Return the (x, y) coordinate for the center point of the cell that contains the specified text.  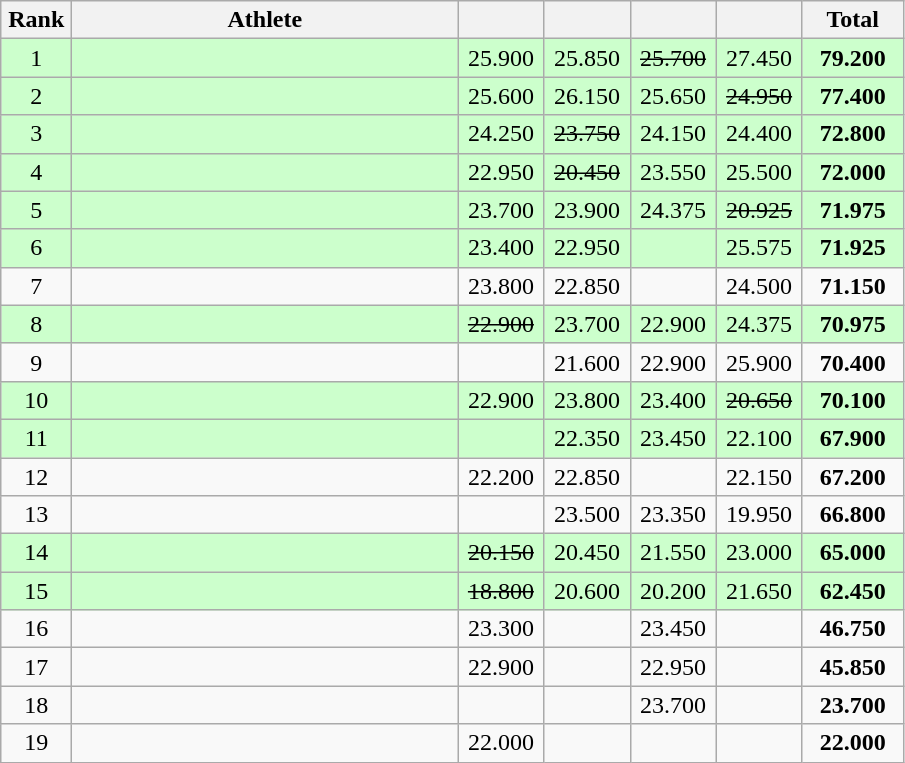
22.100 (759, 438)
23.500 (587, 515)
18 (36, 705)
66.800 (852, 515)
25.600 (501, 96)
19 (36, 743)
72.000 (852, 172)
24.400 (759, 134)
25.650 (673, 96)
Rank (36, 20)
22.350 (587, 438)
45.850 (852, 667)
70.400 (852, 362)
18.800 (501, 591)
72.800 (852, 134)
21.550 (673, 553)
27.450 (759, 58)
13 (36, 515)
14 (36, 553)
23.900 (587, 210)
20.650 (759, 400)
71.975 (852, 210)
20.600 (587, 591)
23.750 (587, 134)
25.575 (759, 248)
20.200 (673, 591)
67.200 (852, 477)
70.100 (852, 400)
70.975 (852, 324)
22.200 (501, 477)
17 (36, 667)
8 (36, 324)
25.700 (673, 58)
22.150 (759, 477)
23.550 (673, 172)
1 (36, 58)
5 (36, 210)
24.950 (759, 96)
23.000 (759, 553)
67.900 (852, 438)
77.400 (852, 96)
24.150 (673, 134)
10 (36, 400)
20.925 (759, 210)
16 (36, 629)
25.500 (759, 172)
23.300 (501, 629)
4 (36, 172)
46.750 (852, 629)
3 (36, 134)
65.000 (852, 553)
21.650 (759, 591)
71.150 (852, 286)
19.950 (759, 515)
26.150 (587, 96)
24.500 (759, 286)
7 (36, 286)
20.150 (501, 553)
21.600 (587, 362)
Athlete (265, 20)
11 (36, 438)
12 (36, 477)
25.850 (587, 58)
Total (852, 20)
79.200 (852, 58)
71.925 (852, 248)
24.250 (501, 134)
6 (36, 248)
15 (36, 591)
23.350 (673, 515)
2 (36, 96)
62.450 (852, 591)
9 (36, 362)
